Determine the (X, Y) coordinate at the center of the cell enclosing the given text.  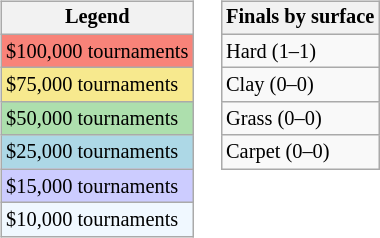
Grass (0–0) (300, 119)
Legend (97, 18)
Finals by surface (300, 18)
$50,000 tournaments (97, 119)
$75,000 tournaments (97, 85)
$100,000 tournaments (97, 51)
Carpet (0–0) (300, 152)
$25,000 tournaments (97, 152)
Hard (1–1) (300, 51)
$15,000 tournaments (97, 186)
Clay (0–0) (300, 85)
$10,000 tournaments (97, 220)
